Scan for the cell matching the given text and deliver its (x, y) coordinate at center. 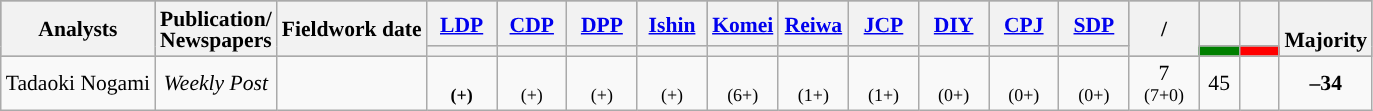
JCP (883, 24)
7(7+0) (1164, 83)
45 (1219, 83)
LDP (462, 24)
Tadaoki Nogami (78, 83)
Ishin (672, 24)
Majority (1326, 28)
Analysts (78, 28)
CDP (532, 24)
(6+) (742, 83)
CPJ (1024, 24)
/ (1164, 28)
SDP (1094, 24)
Fieldwork date (352, 28)
Reiwa (813, 24)
–34 (1326, 83)
DIY (954, 24)
DPP (602, 24)
Komei (742, 24)
Weekly Post (216, 83)
Publication/Newspapers (216, 28)
